Extract the (X, Y) coordinate from the center of the cell holding the provided text.  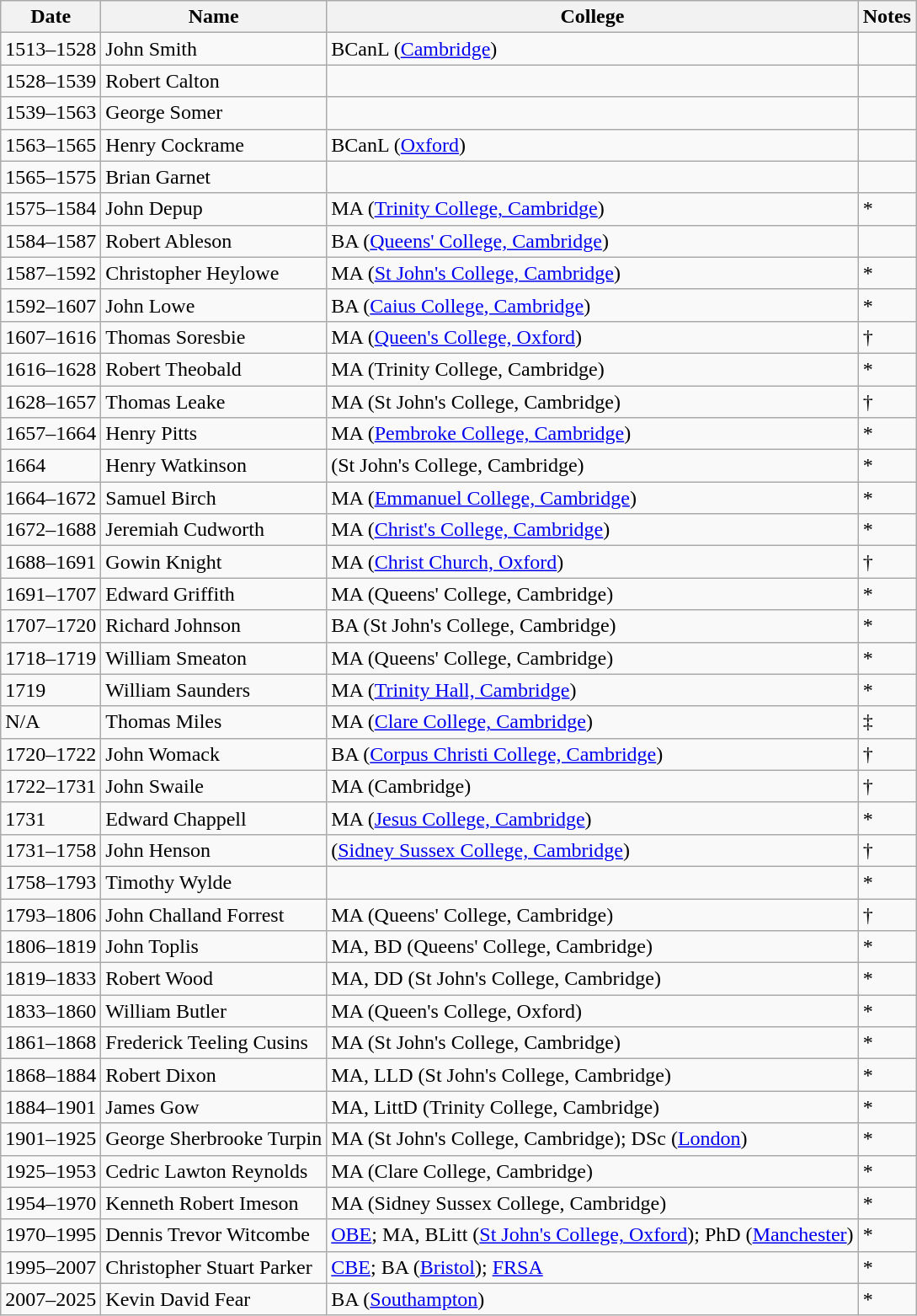
Edward Griffith (214, 594)
1793–1806 (51, 914)
1901–1925 (51, 1139)
George Sherbrooke Turpin (214, 1139)
Thomas Soresbie (214, 337)
1868–1884 (51, 1075)
1819–1833 (51, 979)
N/A (51, 722)
John Swaile (214, 786)
Robert Theobald (214, 369)
John Challand Forrest (214, 914)
1575–1584 (51, 209)
1664 (51, 466)
Thomas Miles (214, 722)
‡ (887, 722)
MA (Pembroke College, Cambridge) (593, 434)
1672–1688 (51, 530)
MA (Christ Church, Oxford) (593, 562)
1513–1528 (51, 49)
Timothy Wylde (214, 882)
1565–1575 (51, 177)
Robert Ableson (214, 241)
John Lowe (214, 305)
Kevin David Fear (214, 1299)
1731 (51, 818)
MA (Christ's College, Cambridge) (593, 530)
(St John's College, Cambridge) (593, 466)
BA (Corpus Christi College, Cambridge) (593, 754)
1722–1731 (51, 786)
(Sidney Sussex College, Cambridge) (593, 850)
Robert Wood (214, 979)
MA (Jesus College, Cambridge) (593, 818)
William Smeaton (214, 658)
College (593, 17)
1731–1758 (51, 850)
Frederick Teeling Cusins (214, 1043)
Christopher Heylowe (214, 273)
MA, LLD (St John's College, Cambridge) (593, 1075)
BA (St John's College, Cambridge) (593, 626)
MA (Sidney Sussex College, Cambridge) (593, 1203)
1664–1672 (51, 498)
1719 (51, 690)
1628–1657 (51, 402)
John Depup (214, 209)
Henry Cockrame (214, 145)
George Somer (214, 113)
Henry Watkinson (214, 466)
Edward Chappell (214, 818)
Kenneth Robert Imeson (214, 1203)
1707–1720 (51, 626)
OBE; MA, BLitt (St John's College, Oxford); PhD (Manchester) (593, 1235)
James Gow (214, 1107)
2007–2025 (51, 1299)
1758–1793 (51, 882)
1718–1719 (51, 658)
Thomas Leake (214, 402)
1592–1607 (51, 305)
Robert Dixon (214, 1075)
BA (Caius College, Cambridge) (593, 305)
Samuel Birch (214, 498)
1995–2007 (51, 1267)
John Toplis (214, 947)
Gowin Knight (214, 562)
MA (Trinity Hall, Cambridge) (593, 690)
MA, LittD (Trinity College, Cambridge) (593, 1107)
1691–1707 (51, 594)
Cedric Lawton Reynolds (214, 1171)
1587–1592 (51, 273)
1539–1563 (51, 113)
John Smith (214, 49)
1925–1953 (51, 1171)
Robert Calton (214, 81)
BA (Southampton) (593, 1299)
Dennis Trevor Witcombe (214, 1235)
1563–1565 (51, 145)
CBE; BA (Bristol); FRSA (593, 1267)
Jeremiah Cudworth (214, 530)
MA (St John's College, Cambridge); DSc (London) (593, 1139)
1884–1901 (51, 1107)
Henry Pitts (214, 434)
1607–1616 (51, 337)
Richard Johnson (214, 626)
BA (Queens' College, Cambridge) (593, 241)
1954–1970 (51, 1203)
1657–1664 (51, 434)
Name (214, 17)
William Saunders (214, 690)
John Henson (214, 850)
Brian Garnet (214, 177)
1970–1995 (51, 1235)
MA (Emmanuel College, Cambridge) (593, 498)
1584–1587 (51, 241)
1833–1860 (51, 1011)
1616–1628 (51, 369)
1861–1868 (51, 1043)
BCanL (Cambridge) (593, 49)
John Womack (214, 754)
Date (51, 17)
1720–1722 (51, 754)
MA, BD (Queens' College, Cambridge) (593, 947)
1806–1819 (51, 947)
1528–1539 (51, 81)
Notes (887, 17)
Christopher Stuart Parker (214, 1267)
William Butler (214, 1011)
MA, DD (St John's College, Cambridge) (593, 979)
1688–1691 (51, 562)
BCanL (Oxford) (593, 145)
MA (Cambridge) (593, 786)
